Detect which cell encompasses the target text, then output its (X, Y) center coordinate. 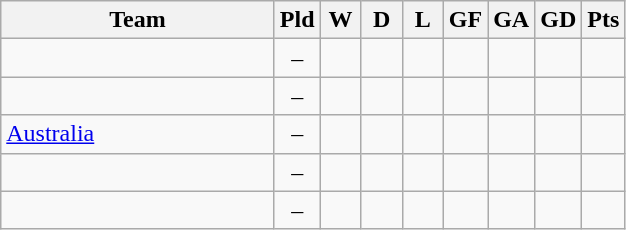
GF (465, 20)
Pts (604, 20)
Pld (297, 20)
GA (512, 20)
W (340, 20)
GD (558, 20)
D (382, 20)
Australia (138, 134)
L (422, 20)
Team (138, 20)
